For the text-containing cell, return its midpoint in (X, Y) coordinate format. 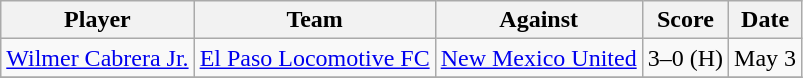
El Paso Locomotive FC (314, 58)
Against (538, 20)
Player (98, 20)
New Mexico United (538, 58)
Score (685, 20)
Date (766, 20)
3–0 (H) (685, 58)
Wilmer Cabrera Jr. (98, 58)
Team (314, 20)
May 3 (766, 58)
